Pinpoint the cell where the given text exists, returning its (X, Y) midpoint coordinate. 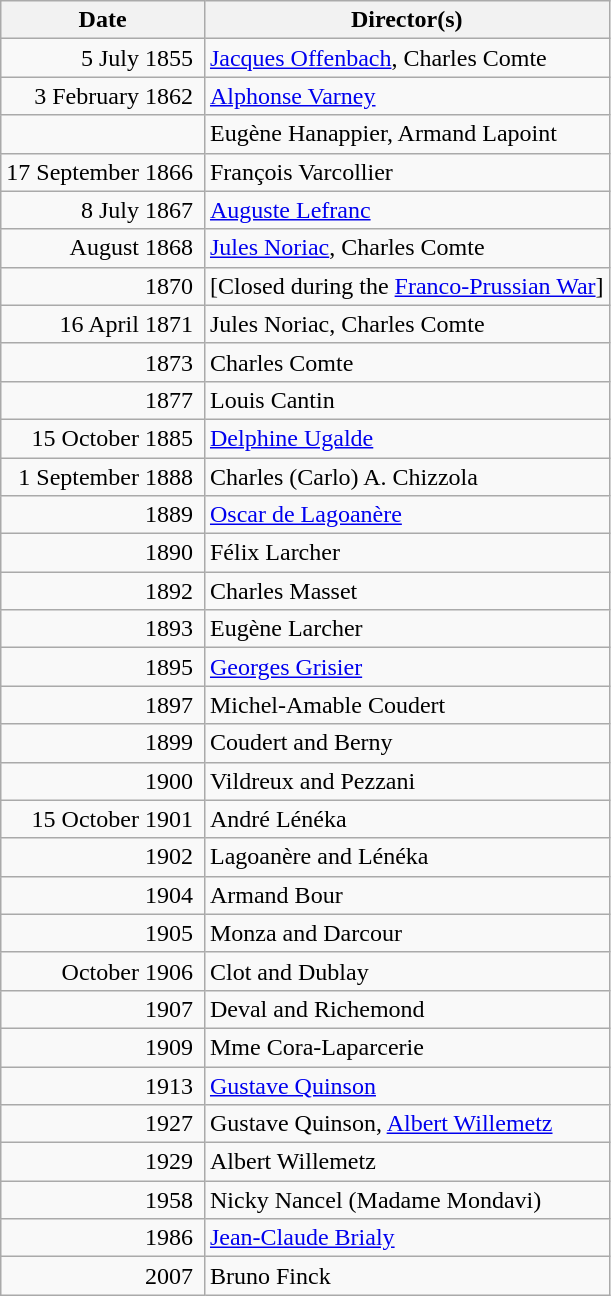
Eugène Larcher (406, 629)
1892 (103, 591)
Oscar de Lagoanère (406, 515)
1927 (103, 1124)
Vildreux and Pezzani (406, 781)
Nicky Nancel (Madame Mondavi) (406, 1200)
Charles (Carlo) A. Chizzola (406, 477)
Clot and Dublay (406, 971)
Delphine Ugalde (406, 438)
Jean-Claude Brialy (406, 1238)
1900 (103, 781)
Eugène Hanappier, Armand Lapoint (406, 134)
1870 (103, 286)
1905 (103, 933)
October 1906 (103, 971)
1889 (103, 515)
2007 (103, 1276)
15 October 1901 (103, 819)
1986 (103, 1238)
Gustave Quinson (406, 1085)
Deval and Richemond (406, 1009)
Charles Comte (406, 362)
Louis Cantin (406, 400)
1909 (103, 1047)
August 1868 (103, 248)
1897 (103, 705)
Lagoanère and Lénéka (406, 857)
8 July 1867 (103, 210)
Date (103, 20)
Monza and Darcour (406, 933)
Félix Larcher (406, 553)
François Varcollier (406, 172)
5 July 1855 (103, 58)
Mme Cora-Laparcerie (406, 1047)
15 October 1885 (103, 438)
Bruno Finck (406, 1276)
Gustave Quinson, Albert Willemetz (406, 1124)
Jacques Offenbach, Charles Comte (406, 58)
Auguste Lefranc (406, 210)
1893 (103, 629)
Albert Willemetz (406, 1162)
Georges Grisier (406, 667)
1 September 1888 (103, 477)
Coudert and Berny (406, 743)
1913 (103, 1085)
1877 (103, 400)
1902 (103, 857)
17 September 1866 (103, 172)
André Lénéka (406, 819)
Armand Bour (406, 895)
1904 (103, 895)
1895 (103, 667)
1929 (103, 1162)
Alphonse Varney (406, 96)
1899 (103, 743)
1873 (103, 362)
1907 (103, 1009)
1958 (103, 1200)
Charles Masset (406, 591)
[Closed during the Franco-Prussian War] (406, 286)
16 April 1871 (103, 324)
1890 (103, 553)
Director(s) (406, 20)
Michel-Amable Coudert (406, 705)
3 February 1862 (103, 96)
